Identify which cell holds the provided text, then report its [x, y] central coordinate. 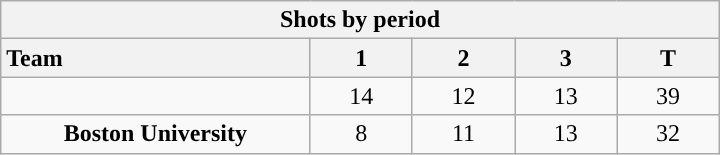
2 [463, 58]
12 [463, 96]
11 [463, 134]
8 [361, 134]
39 [668, 96]
1 [361, 58]
T [668, 58]
Shots by period [360, 20]
14 [361, 96]
32 [668, 134]
Team [156, 58]
Boston University [156, 134]
3 [566, 58]
